From the cell containing the given text, extract its center point as [x, y] coordinate. 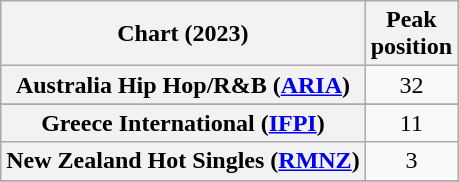
11 [411, 123]
Greece International (IFPI) [183, 123]
Australia Hip Hop/R&B (ARIA) [183, 85]
3 [411, 161]
New Zealand Hot Singles (RMNZ) [183, 161]
32 [411, 85]
Chart (2023) [183, 34]
Peakposition [411, 34]
